Return the [x, y] coordinate for the center point of the cell that contains the specified text.  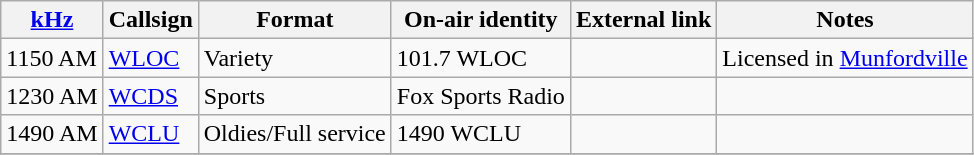
Notes [845, 20]
Sports [294, 96]
Callsign [150, 20]
kHz [52, 20]
WCLU [150, 134]
Licensed in Munfordville [845, 58]
Format [294, 20]
On-air identity [480, 20]
Oldies/Full service [294, 134]
Variety [294, 58]
1490 WCLU [480, 134]
1490 AM [52, 134]
External link [643, 20]
1230 AM [52, 96]
101.7 WLOC [480, 58]
Fox Sports Radio [480, 96]
WLOC [150, 58]
1150 AM [52, 58]
WCDS [150, 96]
